Find where the given text appears and provide that cell's center as (x, y) coordinate. 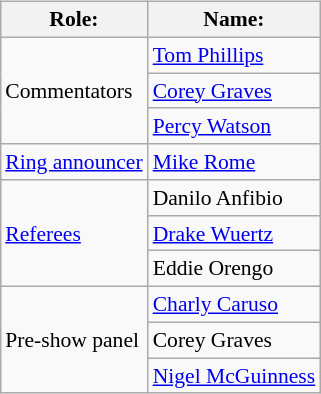
Nigel McGuinness (234, 376)
Referees (74, 234)
Charly Caruso (234, 305)
Commentators (74, 90)
Pre-show panel (74, 340)
Ring announcer (74, 162)
Mike Rome (234, 162)
Eddie Orengo (234, 269)
Danilo Anfibio (234, 198)
Percy Watson (234, 126)
Name: (234, 20)
Tom Phillips (234, 55)
Role: (74, 20)
Drake Wuertz (234, 233)
